Extract the (x, y) coordinate from the center of the cell holding the provided text.  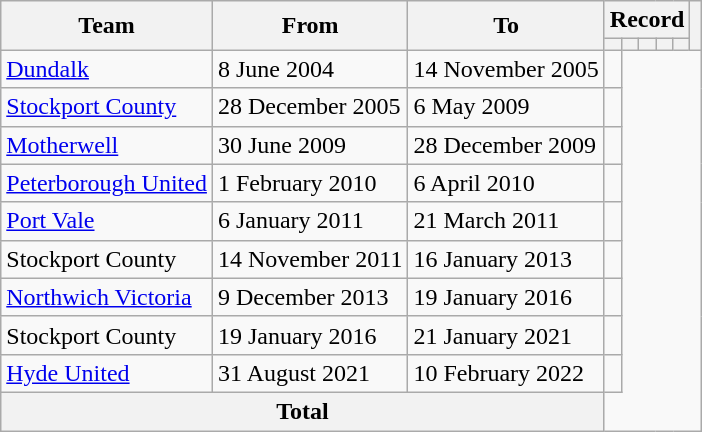
8 June 2004 (310, 69)
Northwich Victoria (107, 297)
14 November 2011 (310, 259)
Port Vale (107, 221)
31 August 2021 (310, 373)
6 April 2010 (506, 183)
16 January 2013 (506, 259)
Hyde United (107, 373)
10 February 2022 (506, 373)
6 January 2011 (310, 221)
To (506, 26)
14 November 2005 (506, 69)
Team (107, 26)
From (310, 26)
Total (303, 411)
Peterborough United (107, 183)
9 December 2013 (310, 297)
28 December 2005 (310, 107)
Motherwell (107, 145)
30 June 2009 (310, 145)
21 January 2021 (506, 335)
1 February 2010 (310, 183)
6 May 2009 (506, 107)
21 March 2011 (506, 221)
Dundalk (107, 69)
28 December 2009 (506, 145)
Record (647, 20)
